Output the [x, y] coordinate of the center of the cell containing the given text.  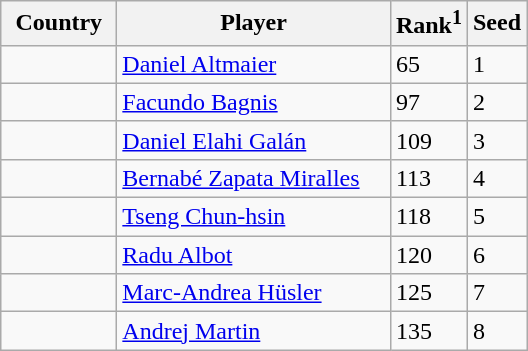
Country [59, 24]
135 [428, 331]
Daniel Elahi Galán [254, 140]
Marc-Andrea Hüsler [254, 293]
5 [496, 217]
Daniel Altmaier [254, 64]
Andrej Martin [254, 331]
Player [254, 24]
Rank1 [428, 24]
120 [428, 255]
109 [428, 140]
7 [496, 293]
4 [496, 178]
Radu Albot [254, 255]
2 [496, 102]
8 [496, 331]
Facundo Bagnis [254, 102]
3 [496, 140]
118 [428, 217]
6 [496, 255]
65 [428, 64]
125 [428, 293]
Seed [496, 24]
97 [428, 102]
1 [496, 64]
Tseng Chun-hsin [254, 217]
Bernabé Zapata Miralles [254, 178]
113 [428, 178]
